Locate the cell with the specified text and output its [X, Y] center coordinate. 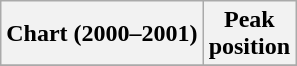
Peakposition [249, 34]
Chart (2000–2001) [102, 34]
